Locate the cell with the specified text and output its [x, y] center coordinate. 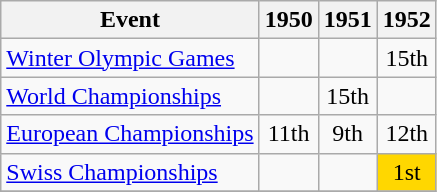
Swiss Championships [130, 172]
1950 [288, 20]
World Championships [130, 96]
European Championships [130, 134]
11th [288, 134]
Winter Olympic Games [130, 58]
12th [406, 134]
Event [130, 20]
1952 [406, 20]
1951 [348, 20]
1st [406, 172]
9th [348, 134]
